Pinpoint the cell where the given text exists, returning its [X, Y] midpoint coordinate. 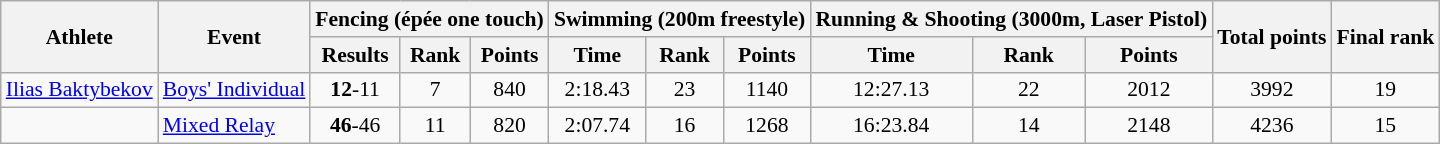
Swimming (200m freestyle) [680, 19]
2:18.43 [598, 90]
Final rank [1385, 36]
2012 [1148, 90]
15 [1385, 126]
Total points [1272, 36]
22 [1028, 90]
1268 [766, 126]
Ilias Baktybekov [80, 90]
820 [510, 126]
16:23.84 [891, 126]
11 [435, 126]
3992 [1272, 90]
Boys' Individual [234, 90]
2:07.74 [598, 126]
16 [685, 126]
Mixed Relay [234, 126]
Event [234, 36]
12:27.13 [891, 90]
4236 [1272, 126]
12-11 [355, 90]
1140 [766, 90]
Fencing (épée one touch) [430, 19]
2148 [1148, 126]
19 [1385, 90]
46-46 [355, 126]
Athlete [80, 36]
23 [685, 90]
Results [355, 55]
7 [435, 90]
840 [510, 90]
14 [1028, 126]
Running & Shooting (3000m, Laser Pistol) [1011, 19]
